Identify which cell holds the provided text, then report its (X, Y) central coordinate. 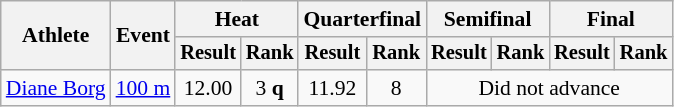
100 m (144, 88)
11.92 (332, 88)
Semifinal (488, 19)
Athlete (56, 36)
Diane Borg (56, 88)
Quarterfinal (362, 19)
8 (396, 88)
3 q (270, 88)
12.00 (208, 88)
Final (610, 19)
Heat (236, 19)
Did not advance (549, 88)
Event (144, 36)
